Output the (x, y) coordinate of the center of the cell containing the given text.  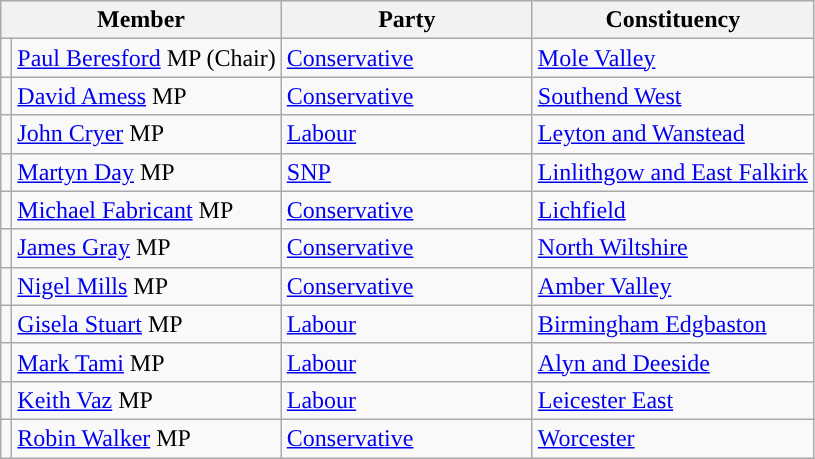
Martyn Day MP (146, 172)
Gisela Stuart MP (146, 324)
David Amess MP (146, 96)
Party (406, 20)
Lichfield (672, 210)
Leicester East (672, 400)
Leyton and Wanstead (672, 134)
North Wiltshire (672, 248)
Mole Valley (672, 58)
James Gray MP (146, 248)
Keith Vaz MP (146, 400)
Alyn and Deeside (672, 362)
Michael Fabricant MP (146, 210)
Mark Tami MP (146, 362)
Southend West (672, 96)
Robin Walker MP (146, 438)
Member (142, 20)
John Cryer MP (146, 134)
Birmingham Edgbaston (672, 324)
Amber Valley (672, 286)
Linlithgow and East Falkirk (672, 172)
Worcester (672, 438)
SNP (406, 172)
Paul Beresford MP (Chair) (146, 58)
Constituency (672, 20)
Nigel Mills MP (146, 286)
